Scan for the cell matching the given text and deliver its [X, Y] coordinate at center. 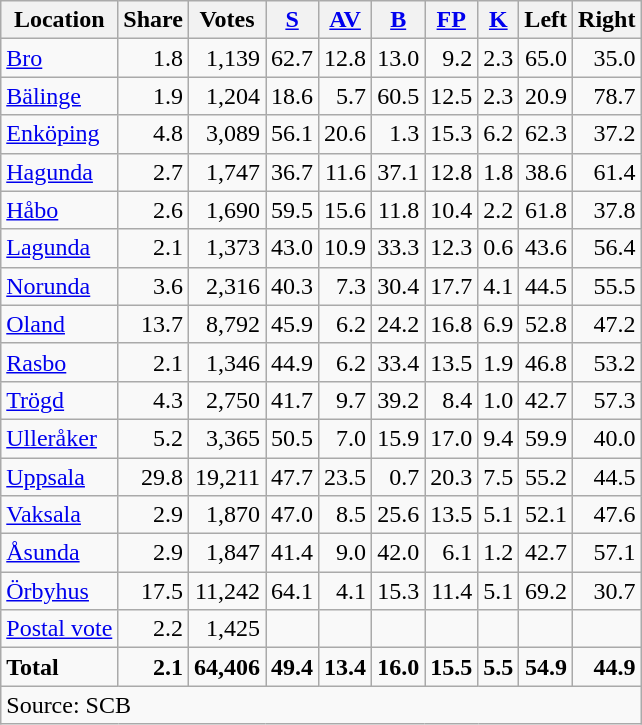
8.5 [346, 515]
30.4 [398, 286]
35.0 [607, 58]
6.1 [452, 553]
Share [154, 20]
1.2 [498, 553]
47.0 [292, 515]
12.5 [452, 96]
Enköping [60, 134]
41.7 [292, 400]
5.5 [498, 667]
Hagunda [60, 172]
Vaksala [60, 515]
61.8 [546, 210]
1.3 [398, 134]
Håbo [60, 210]
4.8 [154, 134]
1,139 [226, 58]
2.7 [154, 172]
40.0 [607, 438]
7.3 [346, 286]
Location [60, 20]
9.2 [452, 58]
78.7 [607, 96]
1,425 [226, 629]
12.3 [452, 248]
23.5 [346, 477]
20.6 [346, 134]
69.2 [546, 591]
Rasbo [60, 362]
8.4 [452, 400]
1,870 [226, 515]
5.7 [346, 96]
7.0 [346, 438]
18.6 [292, 96]
59.5 [292, 210]
4.3 [154, 400]
1,346 [226, 362]
62.3 [546, 134]
49.4 [292, 667]
Left [546, 20]
43.0 [292, 248]
Total [60, 667]
1,373 [226, 248]
57.3 [607, 400]
62.7 [292, 58]
Trögd [60, 400]
0.6 [498, 248]
54.9 [546, 667]
57.1 [607, 553]
33.3 [398, 248]
47.6 [607, 515]
55.2 [546, 477]
56.1 [292, 134]
46.8 [546, 362]
36.7 [292, 172]
Åsunda [60, 553]
56.4 [607, 248]
3,089 [226, 134]
43.6 [546, 248]
13.4 [346, 667]
8,792 [226, 324]
5.2 [154, 438]
3,365 [226, 438]
47.2 [607, 324]
15.5 [452, 667]
17.5 [154, 591]
1.0 [498, 400]
11.8 [398, 210]
41.4 [292, 553]
40.3 [292, 286]
Lagunda [60, 248]
Bälinge [60, 96]
9.7 [346, 400]
11.4 [452, 591]
Norunda [60, 286]
50.5 [292, 438]
52.8 [546, 324]
17.0 [452, 438]
37.8 [607, 210]
60.5 [398, 96]
K [498, 20]
45.9 [292, 324]
29.8 [154, 477]
2,316 [226, 286]
19,211 [226, 477]
Source: SCB [321, 705]
64,406 [226, 667]
16.0 [398, 667]
Oland [60, 324]
11,242 [226, 591]
FP [452, 20]
42.0 [398, 553]
11.6 [346, 172]
2,750 [226, 400]
64.1 [292, 591]
1,204 [226, 96]
2.6 [154, 210]
10.9 [346, 248]
Ulleråker [60, 438]
S [292, 20]
Örbyhus [60, 591]
9.0 [346, 553]
15.6 [346, 210]
0.7 [398, 477]
55.5 [607, 286]
7.5 [498, 477]
13.0 [398, 58]
B [398, 20]
13.7 [154, 324]
1,847 [226, 553]
47.7 [292, 477]
65.0 [546, 58]
Votes [226, 20]
20.9 [546, 96]
59.9 [546, 438]
17.7 [452, 286]
Right [607, 20]
25.6 [398, 515]
Bro [60, 58]
10.4 [452, 210]
52.1 [546, 515]
38.6 [546, 172]
24.2 [398, 324]
AV [346, 20]
3.6 [154, 286]
16.8 [452, 324]
30.7 [607, 591]
53.2 [607, 362]
39.2 [398, 400]
37.1 [398, 172]
Postal vote [60, 629]
6.9 [498, 324]
15.9 [398, 438]
1,690 [226, 210]
20.3 [452, 477]
61.4 [607, 172]
1,747 [226, 172]
9.4 [498, 438]
37.2 [607, 134]
Uppsala [60, 477]
33.4 [398, 362]
